For the text-containing cell, return its midpoint in [x, y] coordinate format. 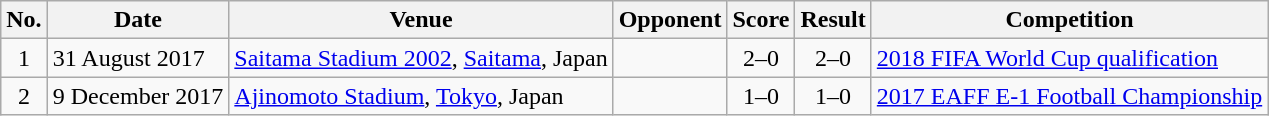
Saitama Stadium 2002, Saitama, Japan [421, 58]
No. [24, 20]
9 December 2017 [138, 96]
2 [24, 96]
Venue [421, 20]
Competition [1069, 20]
31 August 2017 [138, 58]
2018 FIFA World Cup qualification [1069, 58]
Ajinomoto Stadium, Tokyo, Japan [421, 96]
2017 EAFF E-1 Football Championship [1069, 96]
Result [833, 20]
Date [138, 20]
Opponent [670, 20]
Score [761, 20]
1 [24, 58]
